Search for the cell housing the specified text and yield its [x, y] center coordinate. 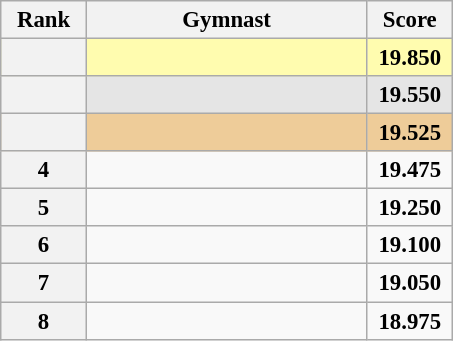
Gymnast [226, 20]
Score [410, 20]
7 [44, 283]
19.475 [410, 170]
18.975 [410, 321]
6 [44, 245]
19.850 [410, 58]
19.250 [410, 208]
19.100 [410, 245]
Rank [44, 20]
19.525 [410, 133]
19.050 [410, 283]
4 [44, 170]
8 [44, 321]
19.550 [410, 95]
5 [44, 208]
